Find where the given text appears and provide that cell's center as (X, Y) coordinate. 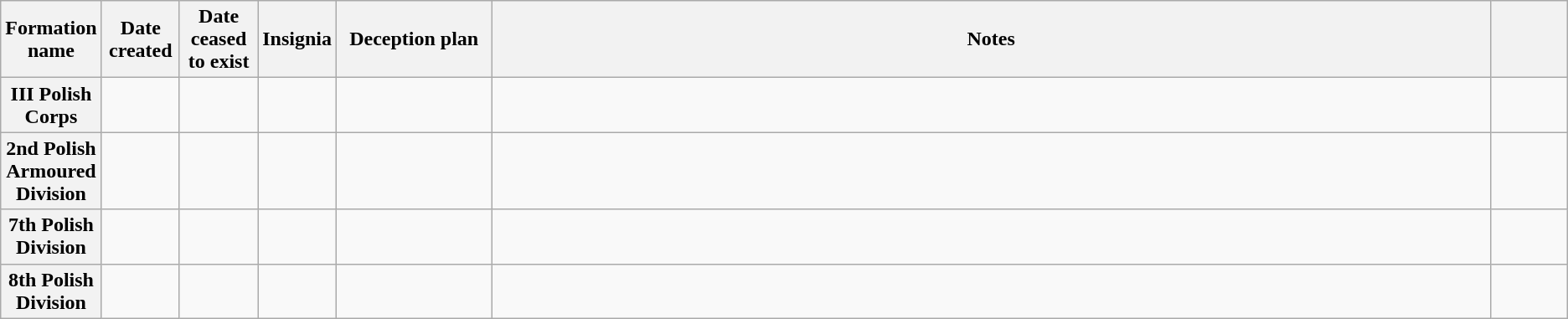
Date created (141, 39)
Deception plan (414, 39)
2nd Polish Armoured Division (51, 171)
7th Polish Division (51, 236)
Notes (991, 39)
Insignia (297, 39)
8th Polish Division (51, 291)
III Polish Corps (51, 105)
Date ceased to exist (218, 39)
Formation name (51, 39)
